Provide the [x, y] coordinate of the cell's center where the given text is located.  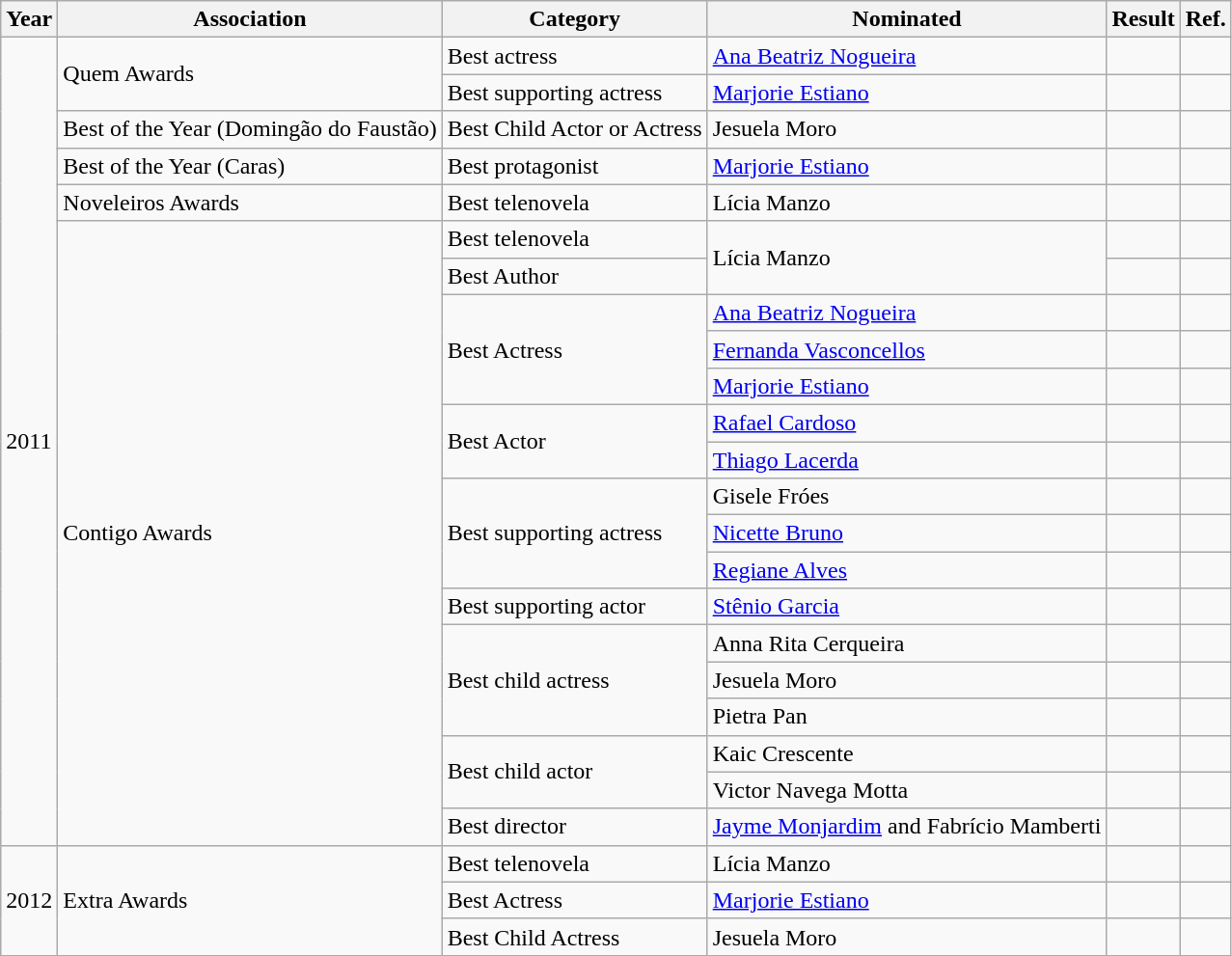
Stênio Garcia [907, 607]
Thiago Lacerda [907, 460]
Best child actor [575, 772]
Victor Navega Motta [907, 790]
Contigo Awards [250, 533]
Extra Awards [250, 900]
Best Child Actress [575, 937]
2012 [29, 900]
Category [575, 19]
Result [1143, 19]
Best child actress [575, 680]
Fernanda Vasconcellos [907, 349]
Ref. [1206, 19]
Regiane Alves [907, 570]
Best protagonist [575, 166]
Best director [575, 827]
Noveleiros Awards [250, 203]
Pietra Pan [907, 717]
Best of the Year (Domingão do Faustão) [250, 129]
Best actress [575, 56]
Best Child Actor or Actress [575, 129]
2011 [29, 442]
Association [250, 19]
Jayme Monjardim and Fabrício Mamberti [907, 827]
Kaic Crescente [907, 753]
Best Author [575, 276]
Best supporting actor [575, 607]
Best Actor [575, 441]
Quem Awards [250, 74]
Rafael Cardoso [907, 423]
Anna Rita Cerqueira [907, 643]
Year [29, 19]
Gisele Fróes [907, 497]
Best of the Year (Caras) [250, 166]
Nominated [907, 19]
Nicette Bruno [907, 533]
